Extract the (X, Y) coordinate from the center of the cell holding the provided text.  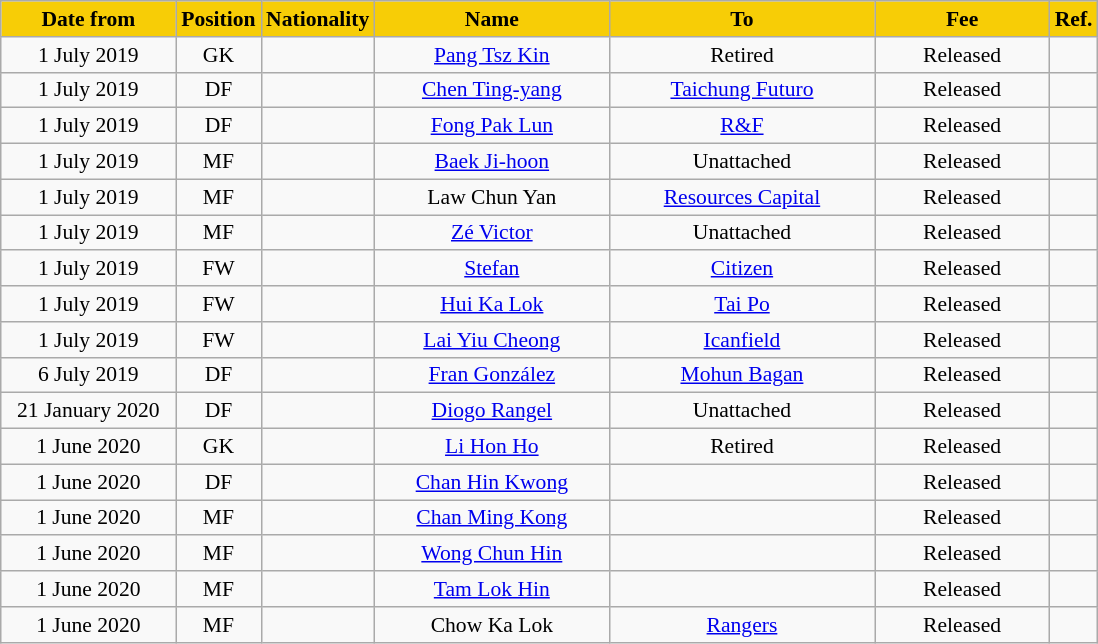
To (742, 19)
Li Hon Ho (492, 447)
Nationality (318, 19)
Chow Ka Lok (492, 625)
Fee (962, 19)
Law Chun Yan (492, 197)
Chen Ting-yang (492, 90)
Diogo Rangel (492, 411)
Ref. (1074, 19)
Hui Ka Lok (492, 304)
Zé Victor (492, 233)
21 January 2020 (88, 411)
Position (218, 19)
Tai Po (742, 304)
6 July 2019 (88, 375)
Citizen (742, 269)
Resources Capital (742, 197)
Name (492, 19)
Wong Chun Hin (492, 554)
Taichung Futuro (742, 90)
Fong Pak Lun (492, 126)
Mohun Bagan (742, 375)
Pang Tsz Kin (492, 55)
Date from (88, 19)
Icanfield (742, 340)
Fran González (492, 375)
Baek Ji-hoon (492, 162)
Lai Yiu Cheong (492, 340)
Rangers (742, 625)
Chan Hin Kwong (492, 482)
Stefan (492, 269)
R&F (742, 126)
Tam Lok Hin (492, 589)
Chan Ming Kong (492, 518)
